Search for the cell housing the specified text and yield its (x, y) center coordinate. 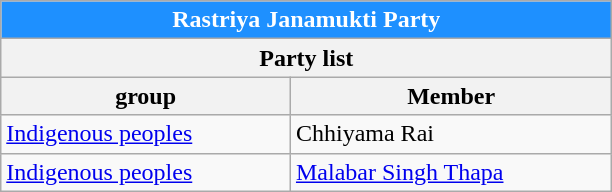
Member (450, 96)
Malabar Singh Thapa (450, 172)
Party list (306, 58)
Chhiyama Rai (450, 134)
Rastriya Janamukti Party (306, 20)
group (146, 96)
